Extract the (x, y) coordinate from the center of the cell holding the provided text.  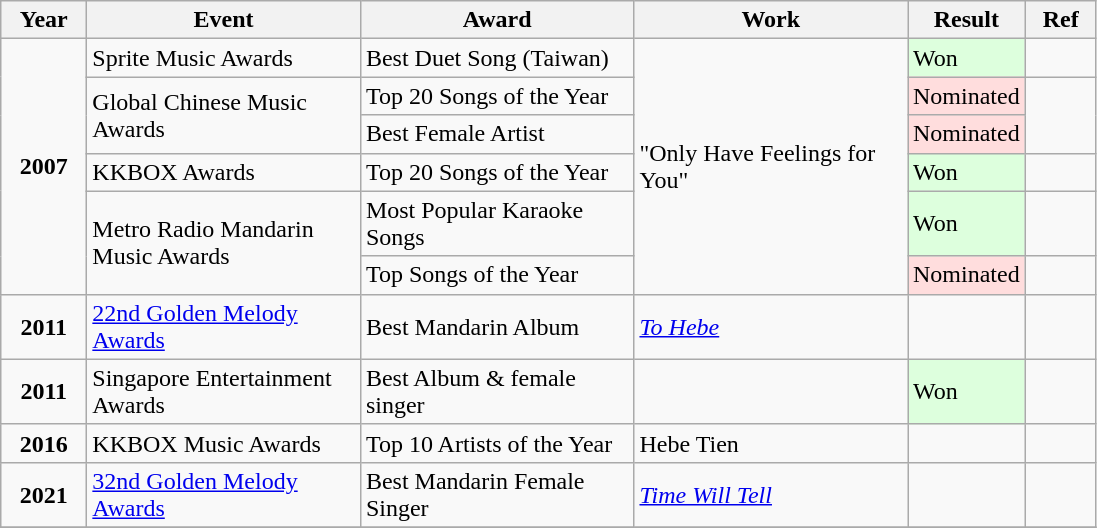
Top 10 Artists of the Year (497, 443)
Most Popular Karaoke Songs (497, 224)
Result (967, 20)
KKBOX Awards (224, 172)
Sprite Music Awards (224, 58)
Hebe Tien (771, 443)
To Hebe (771, 326)
Best Mandarin Female Singer (497, 494)
Ref (1060, 20)
2016 (44, 443)
Work (771, 20)
32nd Golden Melody Awards (224, 494)
Award (497, 20)
2021 (44, 494)
Singapore Entertainment Awards (224, 392)
Best Mandarin Album (497, 326)
Best Duet Song (Taiwan) (497, 58)
Global Chinese Music Awards (224, 115)
2007 (44, 166)
Top Songs of the Year (497, 275)
"Only Have Feelings for You" (771, 166)
Metro Radio Mandarin Music Awards (224, 242)
Best Female Artist (497, 134)
Year (44, 20)
Event (224, 20)
22nd Golden Melody Awards (224, 326)
Time Will Tell (771, 494)
KKBOX Music Awards (224, 443)
Best Album & female singer (497, 392)
